Detect which cell encompasses the target text, then output its [x, y] center coordinate. 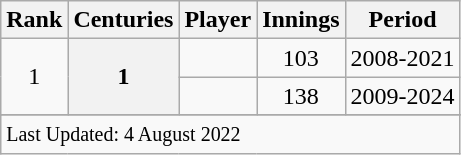
Rank [34, 20]
Innings [301, 20]
Period [402, 20]
2008-2021 [402, 58]
Centuries [124, 20]
103 [301, 58]
138 [301, 96]
Last Updated: 4 August 2022 [230, 134]
2009-2024 [402, 96]
Player [218, 20]
